Locate the cell with the specified text and output its [x, y] center coordinate. 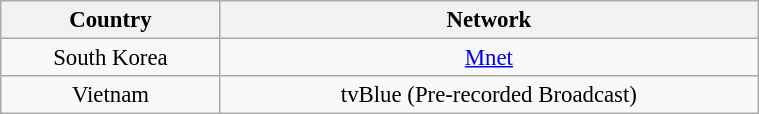
Country [110, 20]
Vietnam [110, 95]
South Korea [110, 58]
tvBlue (Pre-recorded Broadcast) [489, 95]
Network [489, 20]
Mnet [489, 58]
